Search for the cell housing the specified text and yield its (x, y) center coordinate. 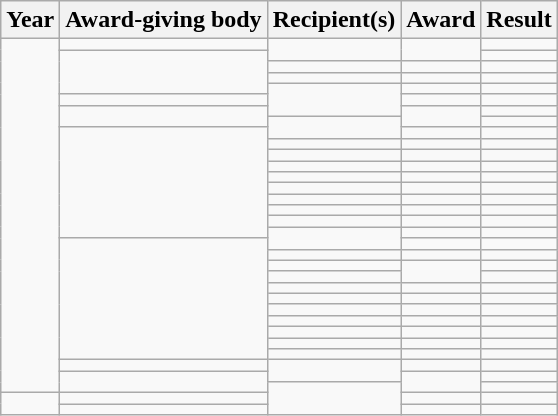
Award (441, 20)
Year (30, 20)
Recipient(s) (334, 20)
Award-giving body (164, 20)
Result (519, 20)
